Scan for the cell matching the given text and deliver its (X, Y) coordinate at center. 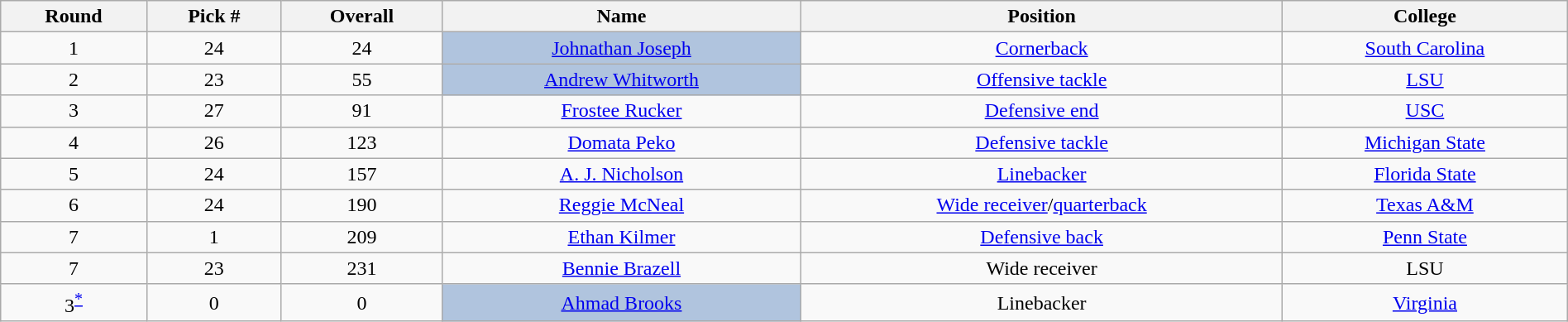
Penn State (1426, 237)
Michigan State (1426, 142)
3* (74, 303)
190 (361, 205)
College (1426, 17)
Position (1042, 17)
Defensive end (1042, 111)
2 (74, 79)
Overall (361, 17)
Texas A&M (1426, 205)
Wide receiver/quarterback (1042, 205)
Ethan Kilmer (621, 237)
26 (213, 142)
27 (213, 111)
5 (74, 174)
A. J. Nicholson (621, 174)
4 (74, 142)
123 (361, 142)
209 (361, 237)
Cornerback (1042, 48)
USC (1426, 111)
Reggie McNeal (621, 205)
Name (621, 17)
Frostee Rucker (621, 111)
Wide receiver (1042, 268)
55 (361, 79)
Florida State (1426, 174)
6 (74, 205)
Virginia (1426, 303)
Offensive tackle (1042, 79)
Defensive back (1042, 237)
Round (74, 17)
South Carolina (1426, 48)
Johnathan Joseph (621, 48)
Domata Peko (621, 142)
Pick # (213, 17)
Defensive tackle (1042, 142)
231 (361, 268)
Ahmad Brooks (621, 303)
3 (74, 111)
Bennie Brazell (621, 268)
91 (361, 111)
157 (361, 174)
Andrew Whitworth (621, 79)
